Return the (x, y) coordinate for the center point of the cell that contains the specified text.  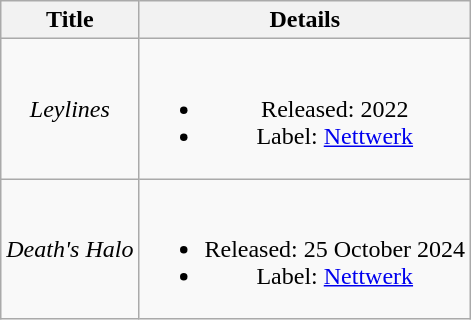
Title (70, 20)
Death's Halo (70, 249)
Details (305, 20)
Released: 25 October 2024Label: Nettwerk (305, 249)
Leylines (70, 109)
Released: 2022Label: Nettwerk (305, 109)
